Locate the cell with the specified text and output its [x, y] center coordinate. 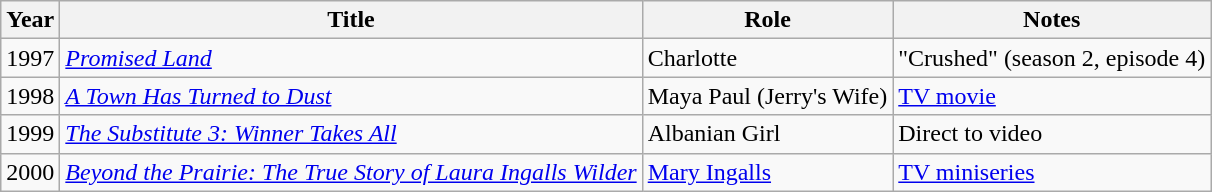
Charlotte [768, 58]
1997 [30, 58]
1998 [30, 96]
Title [351, 20]
"Crushed" (season 2, episode 4) [1052, 58]
Year [30, 20]
2000 [30, 172]
Beyond the Prairie: The True Story of Laura Ingalls Wilder [351, 172]
1999 [30, 134]
Role [768, 20]
Promised Land [351, 58]
Maya Paul (Jerry's Wife) [768, 96]
Mary Ingalls [768, 172]
A Town Has Turned to Dust [351, 96]
Direct to video [1052, 134]
TV movie [1052, 96]
The Substitute 3: Winner Takes All [351, 134]
TV miniseries [1052, 172]
Notes [1052, 20]
Albanian Girl [768, 134]
